Provide the [X, Y] coordinate of the cell's center where the given text is located.  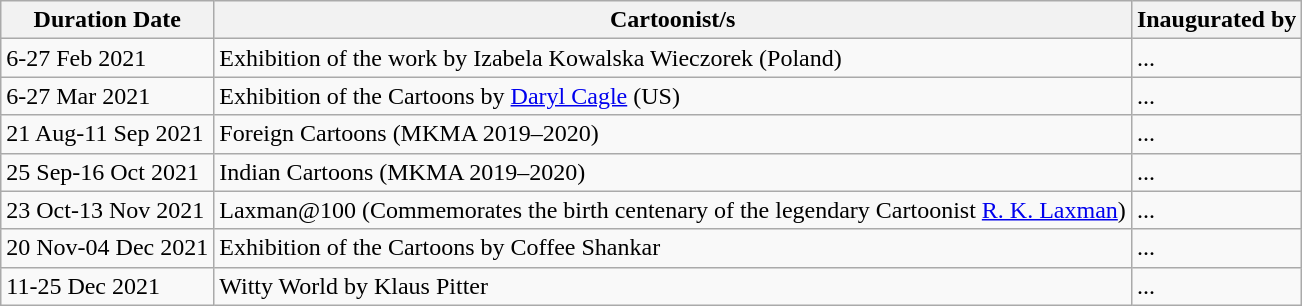
21 Aug-11 Sep 2021 [108, 134]
23 Oct-13 Nov 2021 [108, 210]
Inaugurated by [1216, 20]
Witty World by Klaus Pitter [673, 286]
Cartoonist/s [673, 20]
Duration Date [108, 20]
Indian Cartoons (MKMA 2019–2020) [673, 172]
Exhibition of the work by Izabela Kowalska Wieczorek (Poland) [673, 58]
25 Sep-16 Oct 2021 [108, 172]
Foreign Cartoons (MKMA 2019–2020) [673, 134]
6-27 Mar 2021 [108, 96]
20 Nov-04 Dec 2021 [108, 248]
Exhibition of the Cartoons by Daryl Cagle (US) [673, 96]
11-25 Dec 2021 [108, 286]
Laxman@100 (Commemorates the birth centenary of the legendary Cartoonist R. K. Laxman) [673, 210]
6-27 Feb 2021 [108, 58]
Exhibition of the Cartoons by Coffee Shankar [673, 248]
